Provide the [x, y] coordinate of the cell's center where the given text is located.  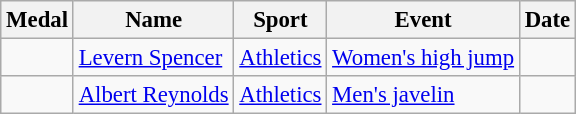
Medal [38, 20]
Men's javelin [424, 95]
Name [154, 20]
Women's high jump [424, 58]
Albert Reynolds [154, 95]
Date [547, 20]
Levern Spencer [154, 58]
Event [424, 20]
Sport [280, 20]
